From the cell containing the given text, extract its center point as (X, Y) coordinate. 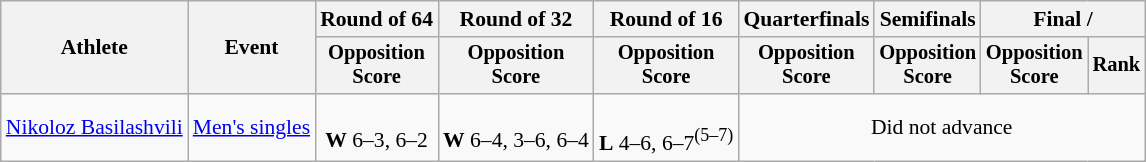
W 6–3, 6–2 (376, 128)
Semifinals (928, 19)
Athlete (94, 48)
L 4–6, 6–7(5–7) (666, 128)
Round of 16 (666, 19)
Quarterfinals (806, 19)
Rank (1117, 66)
Men's singles (252, 128)
Nikoloz Basilashvili (94, 128)
Final / (1063, 19)
Event (252, 48)
W 6–4, 3–6, 6–4 (516, 128)
Did not advance (942, 128)
Round of 64 (376, 19)
Round of 32 (516, 19)
